Determine the (x, y) coordinate at the center of the cell enclosing the given text.  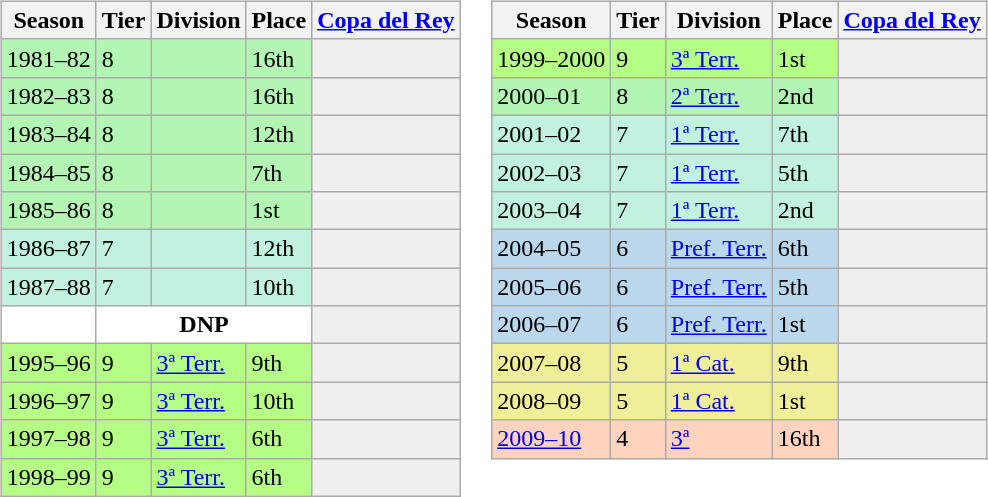
1997–98 (48, 439)
2000–01 (552, 96)
2002–03 (552, 173)
4 (638, 439)
2006–07 (552, 325)
1986–87 (48, 249)
3ª (718, 439)
1982–83 (48, 96)
2001–02 (552, 134)
2009–10 (552, 439)
1987–88 (48, 287)
1981–82 (48, 58)
1996–97 (48, 401)
1985–86 (48, 211)
DNP (204, 325)
2005–06 (552, 287)
2ª Terr. (718, 96)
2004–05 (552, 249)
2008–09 (552, 401)
1984–85 (48, 173)
1983–84 (48, 134)
2007–08 (552, 363)
1998–99 (48, 477)
1999–2000 (552, 58)
1995–96 (48, 363)
2003–04 (552, 211)
